Determine the [X, Y] coordinate at the center of the cell enclosing the given text.  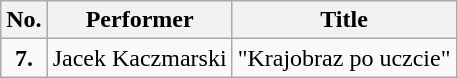
"Krajobraz po uczcie" [344, 58]
Performer [140, 20]
Title [344, 20]
Jacek Kaczmarski [140, 58]
No. [24, 20]
7. [24, 58]
